Return (x, y) of the center of cell containing provided text 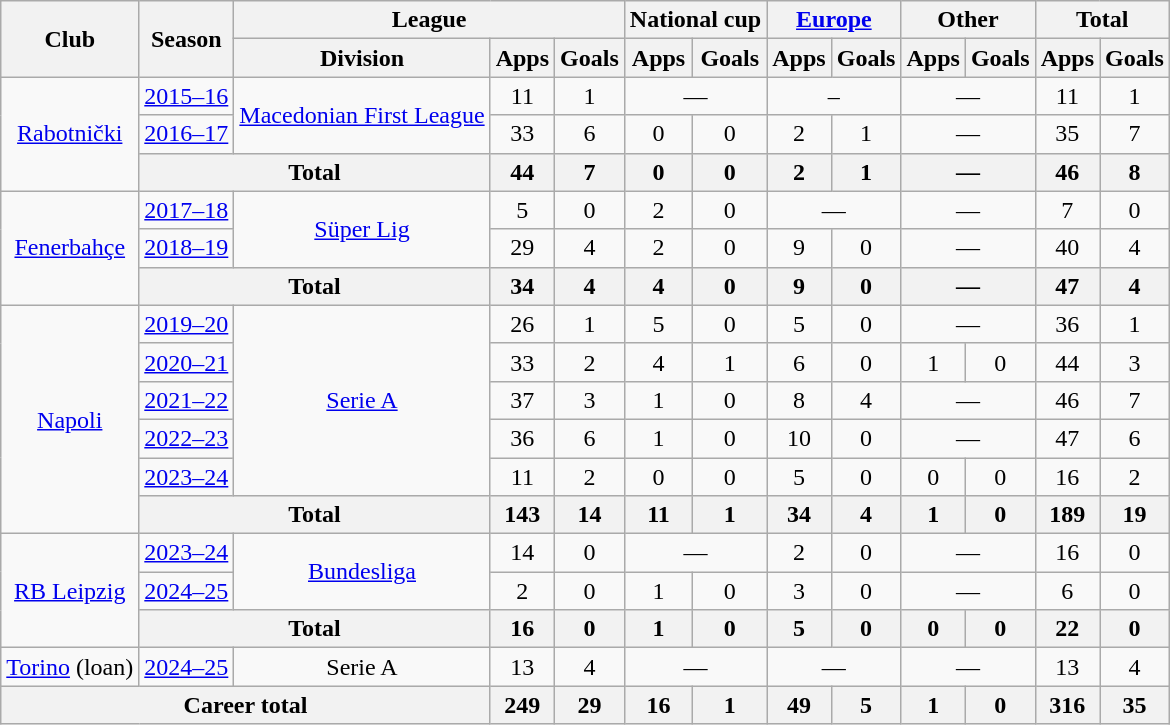
Torino (loan) (70, 667)
Club (70, 39)
2018–19 (186, 248)
40 (1067, 248)
19 (1135, 515)
249 (522, 705)
Macedonian First League (362, 115)
22 (1067, 629)
2015–16 (186, 96)
Season (186, 39)
Napoli (70, 419)
Division (362, 58)
– (834, 96)
2017–18 (186, 210)
316 (1067, 705)
143 (522, 515)
League (429, 20)
49 (799, 705)
Bundesliga (362, 572)
10 (799, 438)
RB Leipzig (70, 591)
2021–22 (186, 400)
Rabotnički (70, 134)
2022–23 (186, 438)
2020–21 (186, 362)
Europe (834, 20)
2016–17 (186, 134)
Süper Lig (362, 229)
26 (522, 324)
189 (1067, 515)
Other (968, 20)
Career total (246, 705)
2019–20 (186, 324)
Fenerbahçe (70, 248)
National cup (695, 20)
37 (522, 400)
